Find where the given text appears and provide that cell's center as [x, y] coordinate. 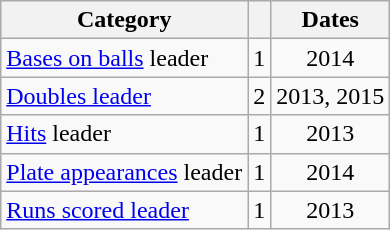
2 [260, 96]
Doubles leader [124, 96]
Runs scored leader [124, 210]
Plate appearances leader [124, 172]
Bases on balls leader [124, 58]
Hits leader [124, 134]
2013, 2015 [330, 96]
Dates [330, 20]
Category [124, 20]
